Extract the [X, Y] coordinate from the center of the cell holding the provided text.  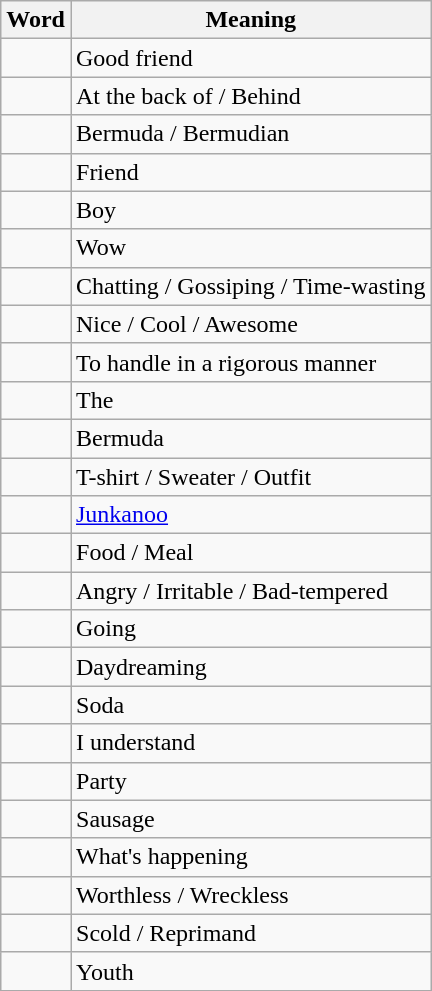
Junkanoo [250, 515]
Party [250, 781]
T-shirt / Sweater / Outfit [250, 477]
At the back of / Behind [250, 96]
Friend [250, 172]
Bermuda [250, 438]
Food / Meal [250, 553]
Wow [250, 248]
Going [250, 629]
Good friend [250, 58]
What's happening [250, 857]
Word [36, 20]
Angry / Irritable / Bad-tempered [250, 591]
Daydreaming [250, 667]
The [250, 400]
Sausage [250, 819]
Bermuda / Bermudian [250, 134]
Boy [250, 210]
Nice / Cool / Awesome [250, 324]
Chatting / Gossiping / Time-wasting [250, 286]
I understand [250, 743]
Scold / Reprimand [250, 933]
To handle in a rigorous manner [250, 362]
Youth [250, 971]
Soda [250, 705]
Meaning [250, 20]
Worthless / Wreckless [250, 895]
